Locate the cell with the specified text and output its (X, Y) center coordinate. 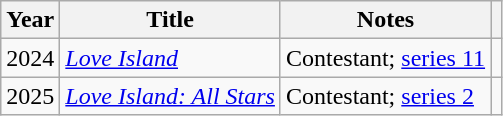
Contestant; series 2 (385, 96)
Love Island (170, 58)
2024 (30, 58)
2025 (30, 96)
Title (170, 20)
Love Island: All Stars (170, 96)
Contestant; series 11 (385, 58)
Notes (385, 20)
Year (30, 20)
